Detect which cell encompasses the target text, then output its [x, y] center coordinate. 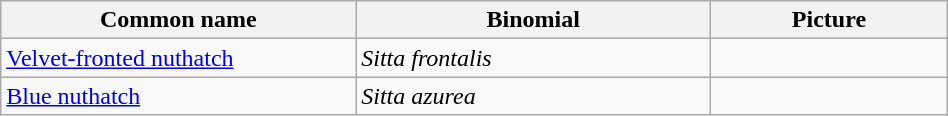
Sitta frontalis [534, 58]
Binomial [534, 20]
Picture [830, 20]
Blue nuthatch [178, 96]
Velvet-fronted nuthatch [178, 58]
Common name [178, 20]
Sitta azurea [534, 96]
